Return [X, Y] of the center of cell containing provided text 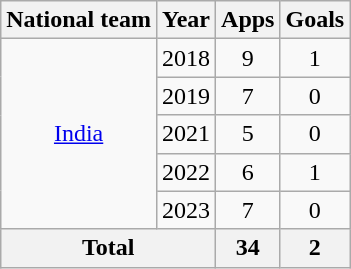
Year [186, 20]
Goals [315, 20]
National team [79, 20]
2 [315, 248]
India [79, 134]
2018 [186, 58]
Total [108, 248]
6 [248, 172]
2021 [186, 134]
34 [248, 248]
5 [248, 134]
9 [248, 58]
2019 [186, 96]
2022 [186, 172]
2023 [186, 210]
Apps [248, 20]
